Extract the (x, y) coordinate from the center of the cell holding the provided text.  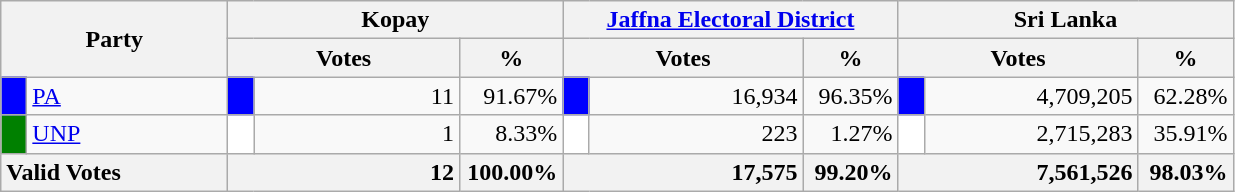
Jaffna Electoral District (730, 20)
17,575 (683, 172)
2,715,283 (1031, 134)
16,934 (696, 96)
Kopay (396, 20)
98.03% (1186, 172)
UNP (128, 134)
Party (114, 39)
96.35% (850, 96)
35.91% (1186, 134)
223 (696, 134)
12 (344, 172)
8.33% (510, 134)
Valid Votes (114, 172)
7,561,526 (1018, 172)
100.00% (510, 172)
11 (357, 96)
1.27% (850, 134)
4,709,205 (1031, 96)
1 (357, 134)
99.20% (850, 172)
91.67% (510, 96)
Sri Lanka (1066, 20)
62.28% (1186, 96)
PA (128, 96)
